Return the (x, y) coordinate for the center point of the cell that contains the specified text.  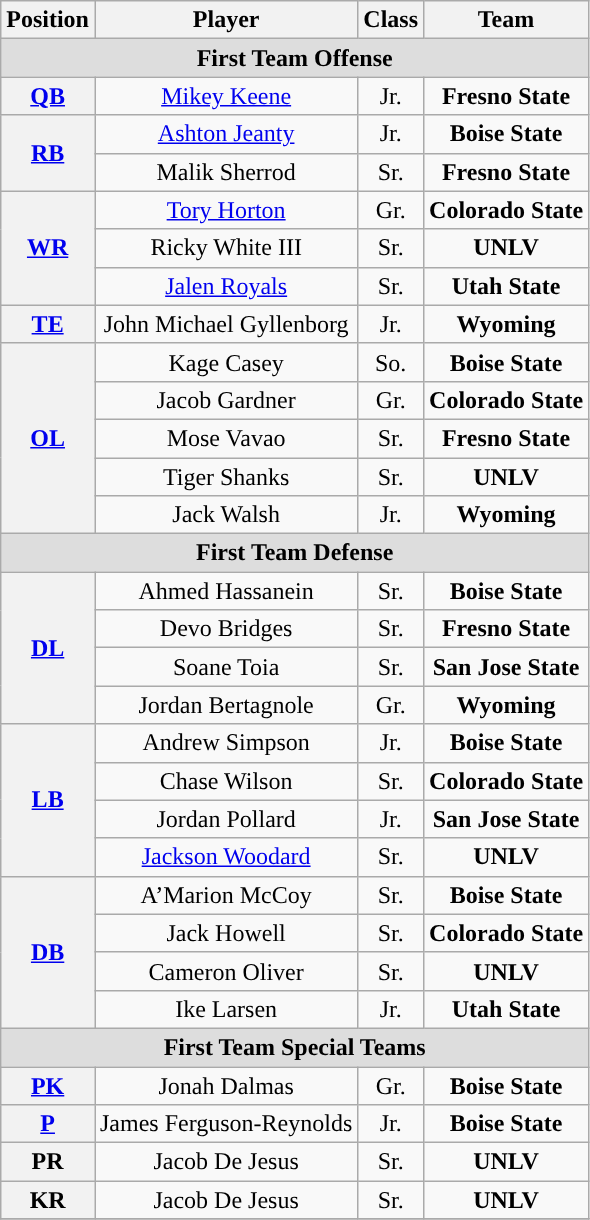
Malik Sherrod (226, 172)
Jordan Pollard (226, 819)
Devo Bridges (226, 629)
Kage Casey (226, 362)
Andrew Simpson (226, 743)
Position (48, 20)
Team (506, 20)
LB (48, 800)
So. (391, 362)
Cameron Oliver (226, 971)
First Team Defense (295, 553)
RB (48, 153)
Jordan Bertagnole (226, 705)
Jack Howell (226, 933)
DB (48, 952)
Jacob Gardner (226, 400)
QB (48, 96)
Ashton Jeanty (226, 134)
John Michael Gyllenborg (226, 324)
Ike Larsen (226, 1009)
Jack Walsh (226, 515)
OL (48, 438)
PR (48, 1162)
First Team Offense (295, 58)
Soane Toia (226, 667)
Jackson Woodard (226, 857)
WR (48, 248)
Chase Wilson (226, 781)
Jalen Royals (226, 286)
Player (226, 20)
Jonah Dalmas (226, 1085)
DL (48, 648)
James Ferguson-Reynolds (226, 1124)
Ricky White III (226, 248)
First Team Special Teams (295, 1047)
P (48, 1124)
A’Marion McCoy (226, 895)
Tiger Shanks (226, 477)
Ahmed Hassanein (226, 591)
TE (48, 324)
Class (391, 20)
PK (48, 1085)
Mikey Keene (226, 96)
Tory Horton (226, 210)
Mose Vavao (226, 438)
KR (48, 1200)
